Find where the given text appears and provide that cell's center as [X, Y] coordinate. 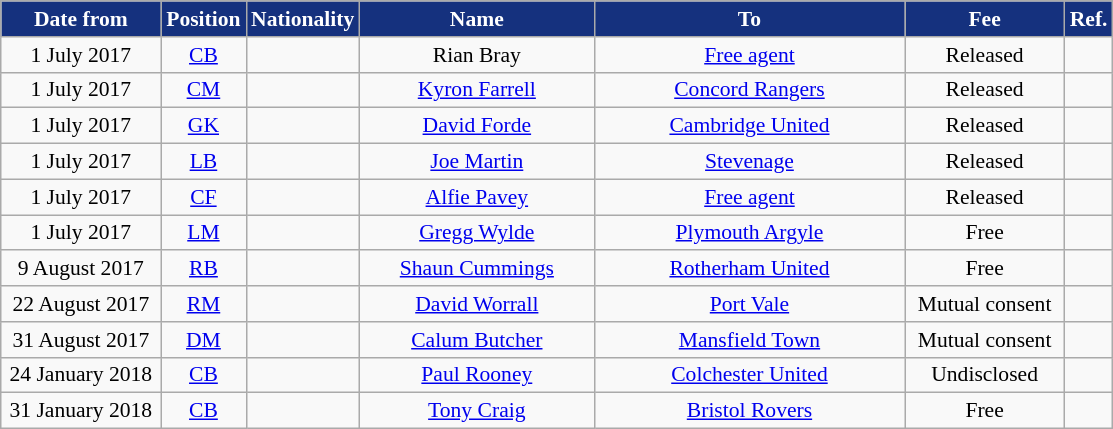
CF [204, 197]
Date from [81, 19]
David Worrall [476, 304]
Kyron Farrell [476, 90]
Paul Rooney [476, 375]
Port Vale [749, 304]
CM [204, 90]
Shaun Cummings [476, 269]
David Forde [476, 126]
31 January 2018 [81, 411]
Bristol Rovers [749, 411]
Calum Butcher [476, 340]
LM [204, 233]
Alfie Pavey [476, 197]
Mansfield Town [749, 340]
GK [204, 126]
Name [476, 19]
Rian Bray [476, 55]
Rotherham United [749, 269]
31 August 2017 [81, 340]
Tony Craig [476, 411]
Gregg Wylde [476, 233]
Colchester United [749, 375]
Ref. [1089, 19]
24 January 2018 [81, 375]
Position [204, 19]
9 August 2017 [81, 269]
LB [204, 162]
RM [204, 304]
Undisclosed [985, 375]
Concord Rangers [749, 90]
22 August 2017 [81, 304]
Nationality [302, 19]
RB [204, 269]
Stevenage [749, 162]
DM [204, 340]
Cambridge United [749, 126]
Plymouth Argyle [749, 233]
Joe Martin [476, 162]
Fee [985, 19]
To [749, 19]
